Provide the [X, Y] coordinate of the cell's center where the given text is located.  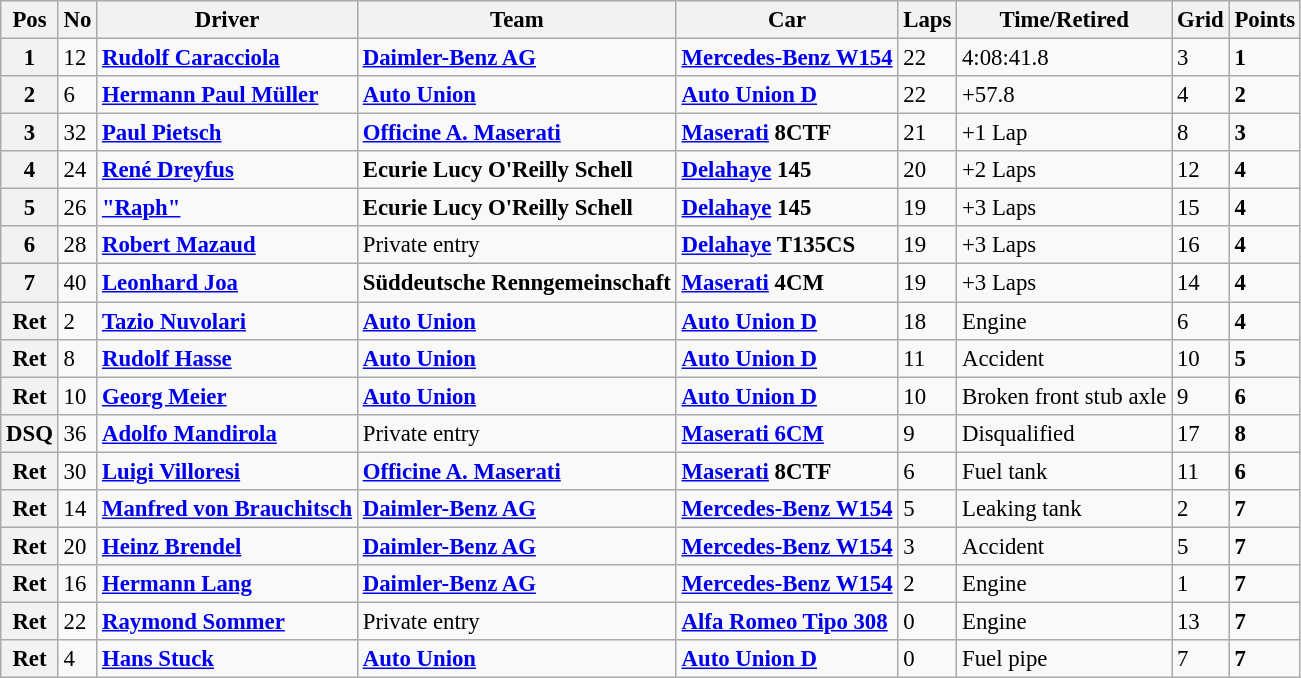
Hermann Lang [228, 584]
Süddeutsche Renngemeinschaft [516, 283]
Time/Retired [1064, 20]
18 [928, 321]
Raymond Sommer [228, 621]
Team [516, 20]
Rudolf Hasse [228, 358]
Heinz Brendel [228, 546]
28 [77, 245]
17 [1200, 433]
Paul Pietsch [228, 133]
Hermann Paul Müller [228, 95]
13 [1200, 621]
Grid [1200, 20]
Laps [928, 20]
Maserati 6CM [787, 433]
15 [1200, 208]
Car [787, 20]
Disqualified [1064, 433]
"Raph" [228, 208]
Fuel pipe [1064, 659]
Points [1264, 20]
24 [77, 170]
Broken front stub axle [1064, 396]
René Dreyfus [228, 170]
No [77, 20]
Maserati 4CM [787, 283]
Leaking tank [1064, 509]
DSQ [30, 433]
+57.8 [1064, 95]
Hans Stuck [228, 659]
Pos [30, 20]
+2 Laps [1064, 170]
Adolfo Mandirola [228, 433]
Tazio Nuvolari [228, 321]
21 [928, 133]
Leonhard Joa [228, 283]
Rudolf Caracciola [228, 58]
Georg Meier [228, 396]
Fuel tank [1064, 471]
Alfa Romeo Tipo 308 [787, 621]
Luigi Villoresi [228, 471]
26 [77, 208]
+1 Lap [1064, 133]
Robert Mazaud [228, 245]
Delahaye T135CS [787, 245]
40 [77, 283]
30 [77, 471]
Manfred von Brauchitsch [228, 509]
32 [77, 133]
4:08:41.8 [1064, 58]
36 [77, 433]
Driver [228, 20]
